Return [X, Y] of the center of cell containing provided text 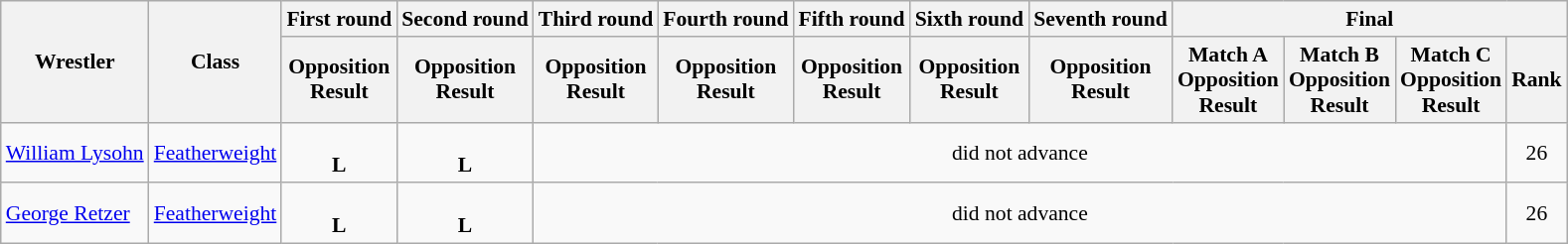
William Lysohn [76, 153]
First round [339, 19]
Match COppositionResult [1451, 79]
Final [1369, 19]
Match BOppositionResult [1339, 79]
George Retzer [76, 214]
Third round [596, 19]
Fifth round [853, 19]
Fourth round [725, 19]
Class [216, 61]
Second round [465, 19]
Seventh round [1101, 19]
Match AOppositionResult [1228, 79]
Wrestler [76, 61]
Rank [1536, 79]
Sixth round [970, 19]
